Return [x, y] of the center of cell containing provided text 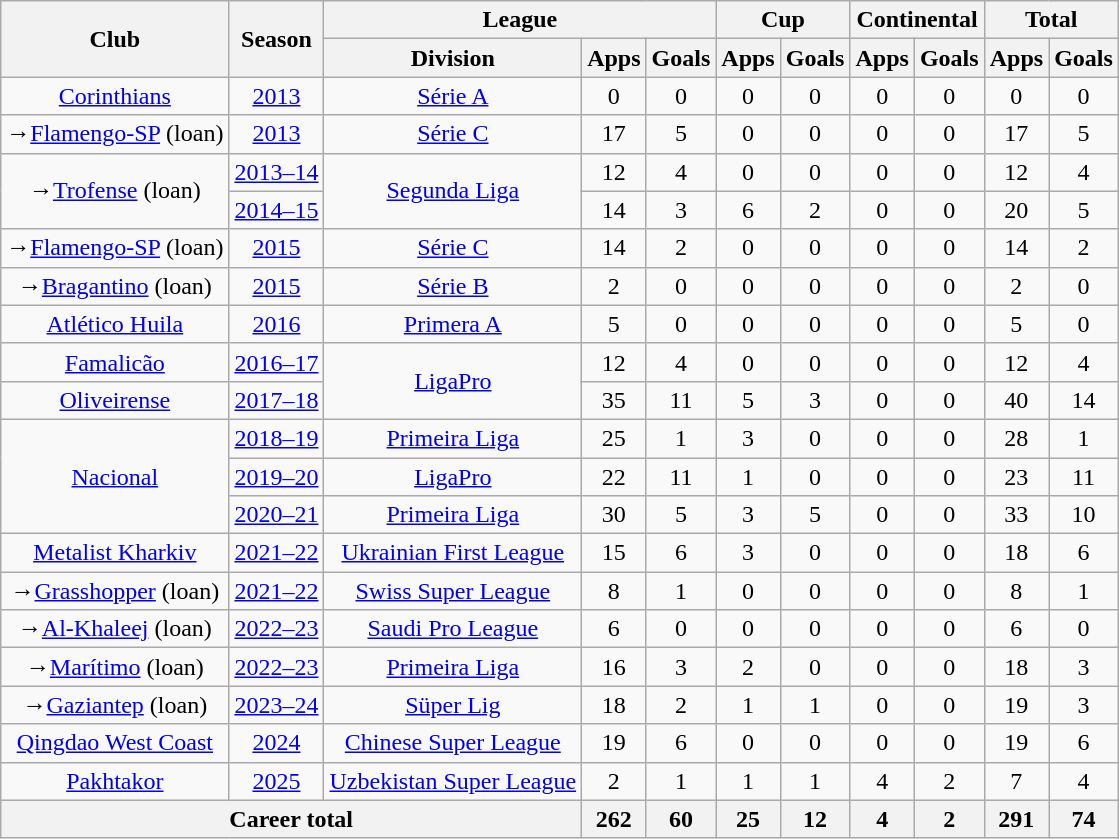
→Gaziantep (loan) [115, 705]
→Grasshopper (loan) [115, 591]
15 [614, 553]
2014–15 [276, 210]
Chinese Super League [453, 743]
2024 [276, 743]
2020–21 [276, 515]
Career total [292, 819]
35 [614, 400]
33 [1016, 515]
Division [453, 58]
74 [1084, 819]
20 [1016, 210]
Atlético Huila [115, 324]
→Marítimo (loan) [115, 667]
2013–14 [276, 172]
Total [1051, 20]
Segunda Liga [453, 191]
2016–17 [276, 362]
Pakhtakor [115, 781]
Süper Lig [453, 705]
→Al-Khaleej (loan) [115, 629]
7 [1016, 781]
30 [614, 515]
23 [1016, 477]
Série A [453, 96]
262 [614, 819]
Continental [917, 20]
2018–19 [276, 438]
22 [614, 477]
Uzbekistan Super League [453, 781]
28 [1016, 438]
Swiss Super League [453, 591]
2017–18 [276, 400]
Ukrainian First League [453, 553]
291 [1016, 819]
2025 [276, 781]
Primera A [453, 324]
League [520, 20]
Club [115, 39]
Season [276, 39]
2019–20 [276, 477]
40 [1016, 400]
Metalist Kharkiv [115, 553]
Qingdao West Coast [115, 743]
Corinthians [115, 96]
Saudi Pro League [453, 629]
→Bragantino (loan) [115, 286]
10 [1084, 515]
2023–24 [276, 705]
16 [614, 667]
Famalicão [115, 362]
→Trofense (loan) [115, 191]
Nacional [115, 476]
2016 [276, 324]
Oliveirense [115, 400]
Cup [783, 20]
Série B [453, 286]
60 [681, 819]
